Search for the cell housing the specified text and yield its [x, y] center coordinate. 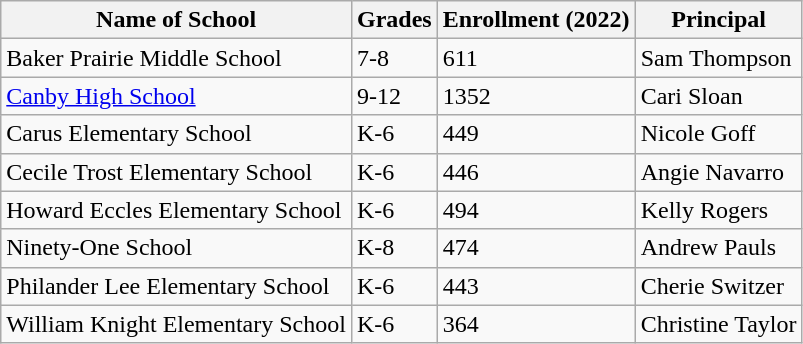
Carus Elementary School [176, 134]
Howard Eccles Elementary School [176, 210]
Andrew Pauls [718, 248]
7-8 [394, 58]
William Knight Elementary School [176, 324]
Baker Prairie Middle School [176, 58]
494 [536, 210]
443 [536, 286]
Enrollment (2022) [536, 20]
Grades [394, 20]
Principal [718, 20]
Sam Thompson [718, 58]
Ninety-One School [176, 248]
Canby High School [176, 96]
Christine Taylor [718, 324]
Cherie Switzer [718, 286]
1352 [536, 96]
Nicole Goff [718, 134]
Kelly Rogers [718, 210]
449 [536, 134]
474 [536, 248]
9-12 [394, 96]
446 [536, 172]
Cecile Trost Elementary School [176, 172]
Cari Sloan [718, 96]
K-8 [394, 248]
611 [536, 58]
364 [536, 324]
Angie Navarro [718, 172]
Philander Lee Elementary School [176, 286]
Name of School [176, 20]
